For the text-containing cell, return its midpoint in [x, y] coordinate format. 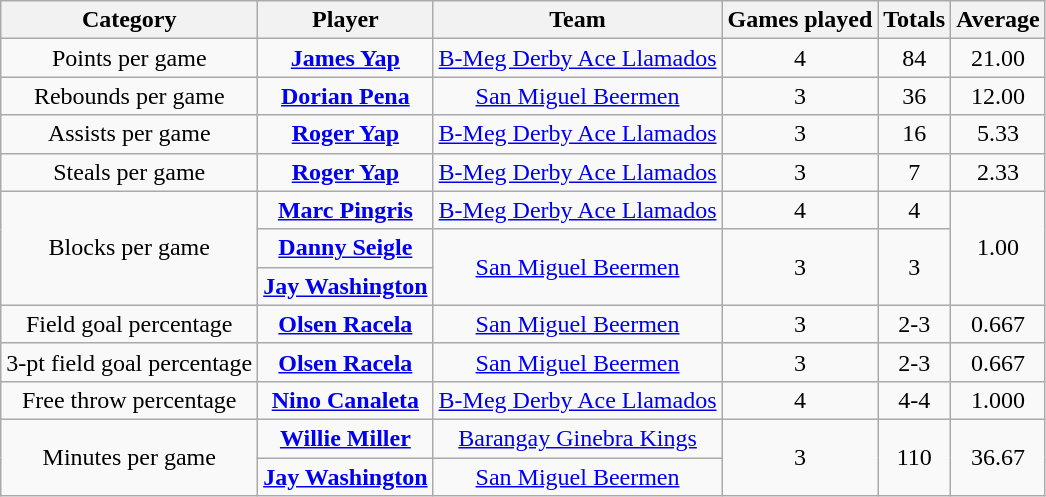
Dorian Pena [346, 96]
Player [346, 20]
36.67 [998, 457]
Minutes per game [130, 457]
16 [914, 134]
4-4 [914, 400]
Barangay Ginebra Kings [578, 438]
Average [998, 20]
Points per game [130, 58]
Assists per game [130, 134]
Free throw percentage [130, 400]
Blocks per game [130, 248]
1.00 [998, 248]
Rebounds per game [130, 96]
Category [130, 20]
Games played [800, 20]
7 [914, 172]
Marc Pingris [346, 210]
Willie Miller [346, 438]
Field goal percentage [130, 324]
James Yap [346, 58]
12.00 [998, 96]
84 [914, 58]
Steals per game [130, 172]
2.33 [998, 172]
5.33 [998, 134]
36 [914, 96]
Team [578, 20]
3-pt field goal percentage [130, 362]
Nino Canaleta [346, 400]
21.00 [998, 58]
1.000 [998, 400]
Totals [914, 20]
Danny Seigle [346, 248]
110 [914, 457]
